Scan for the cell matching the given text and deliver its (x, y) coordinate at center. 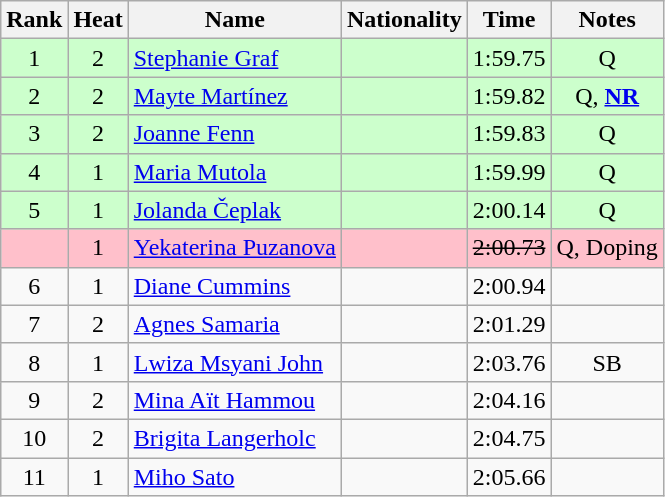
7 (34, 324)
Stephanie Graf (234, 58)
2:01.29 (509, 324)
Time (509, 20)
Diane Cummins (234, 286)
5 (34, 210)
2:05.66 (509, 477)
Yekaterina Puzanova (234, 248)
2:00.73 (509, 248)
1:59.99 (509, 172)
11 (34, 477)
Nationality (404, 20)
Joanne Fenn (234, 134)
Name (234, 20)
9 (34, 400)
Heat (98, 20)
2:03.76 (509, 362)
2:04.75 (509, 438)
1:59.83 (509, 134)
Miho Sato (234, 477)
Lwiza Msyani John (234, 362)
SB (607, 362)
Q, NR (607, 96)
8 (34, 362)
Rank (34, 20)
1:59.82 (509, 96)
Brigita Langerholc (234, 438)
Q, Doping (607, 248)
1:59.75 (509, 58)
4 (34, 172)
2:04.16 (509, 400)
10 (34, 438)
Agnes Samaria (234, 324)
2:00.14 (509, 210)
Mayte Martínez (234, 96)
Jolanda Čeplak (234, 210)
Notes (607, 20)
6 (34, 286)
Mina Aït Hammou (234, 400)
2:00.94 (509, 286)
Maria Mutola (234, 172)
3 (34, 134)
